Determine the (X, Y) coordinate at the center of the cell enclosing the given text.  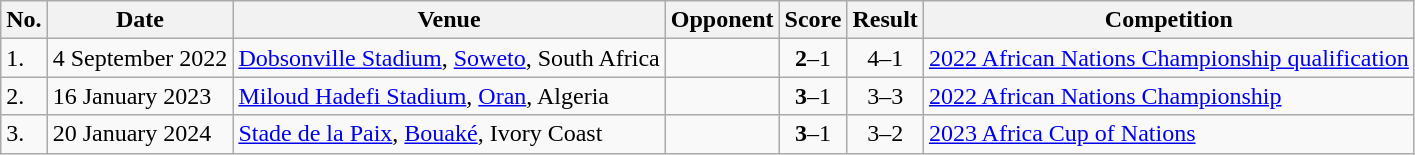
Date (140, 20)
2022 African Nations Championship qualification (1168, 58)
Miloud Hadefi Stadium, Oran, Algeria (449, 96)
4–1 (885, 58)
4 September 2022 (140, 58)
Result (885, 20)
Venue (449, 20)
2. (24, 96)
1. (24, 58)
Score (813, 20)
2022 African Nations Championship (1168, 96)
20 January 2024 (140, 134)
Dobsonville Stadium, Soweto, South Africa (449, 58)
2–1 (813, 58)
Competition (1168, 20)
16 January 2023 (140, 96)
3–2 (885, 134)
3. (24, 134)
Stade de la Paix, Bouaké, Ivory Coast (449, 134)
No. (24, 20)
3–3 (885, 96)
2023 Africa Cup of Nations (1168, 134)
Opponent (722, 20)
